Extract the (x, y) coordinate from the center of the cell holding the provided text.  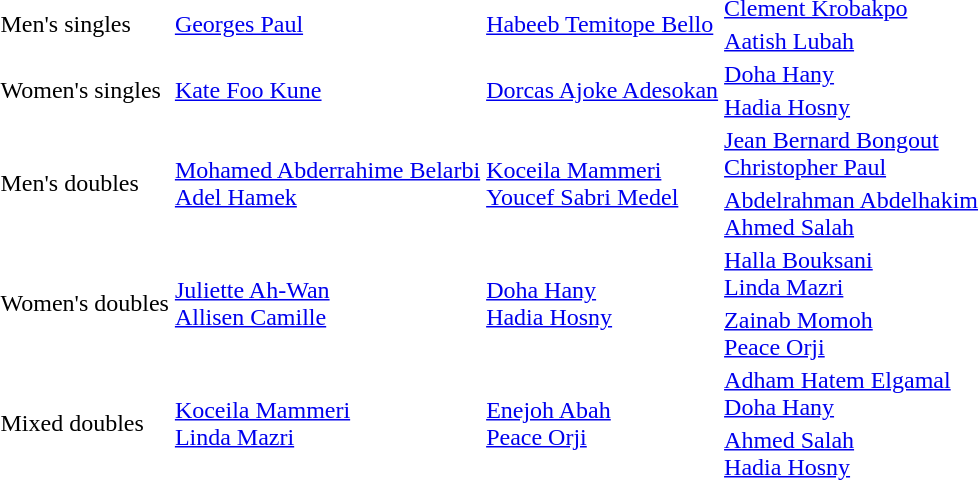
Doha Hany Hadia Hosny (602, 304)
Dorcas Ajoke Adesokan (602, 90)
Koceila Mammeri Youcef Sabri Medel (602, 184)
Mohamed Abderrahime Belarbi Adel Hamek (327, 184)
Juliette Ah-Wan Allisen Camille (327, 304)
Kate Foo Kune (327, 90)
